Determine the [x, y] coordinate at the center of the cell enclosing the given text.  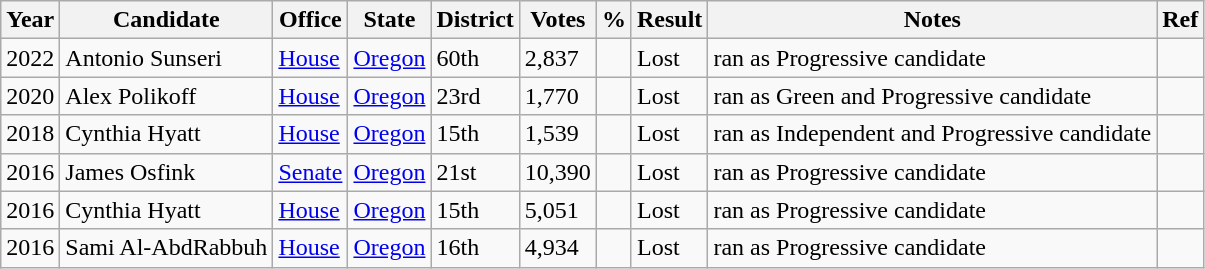
2,837 [558, 58]
2022 [30, 58]
21st [475, 172]
Candidate [166, 20]
Senate [310, 172]
Ref [1180, 20]
District [475, 20]
60th [475, 58]
2020 [30, 96]
Notes [932, 20]
Sami Al-AbdRabbuh [166, 248]
5,051 [558, 210]
Office [310, 20]
23rd [475, 96]
State [390, 20]
ran as Green and Progressive candidate [932, 96]
16th [475, 248]
Result [669, 20]
% [614, 20]
Antonio Sunseri [166, 58]
1,770 [558, 96]
ran as Independent and Progressive candidate [932, 134]
James Osfink [166, 172]
Votes [558, 20]
2018 [30, 134]
10,390 [558, 172]
Alex Polikoff [166, 96]
1,539 [558, 134]
Year [30, 20]
4,934 [558, 248]
